Capture the cell that displays the provided text and extract its [X, Y] central coordinate. 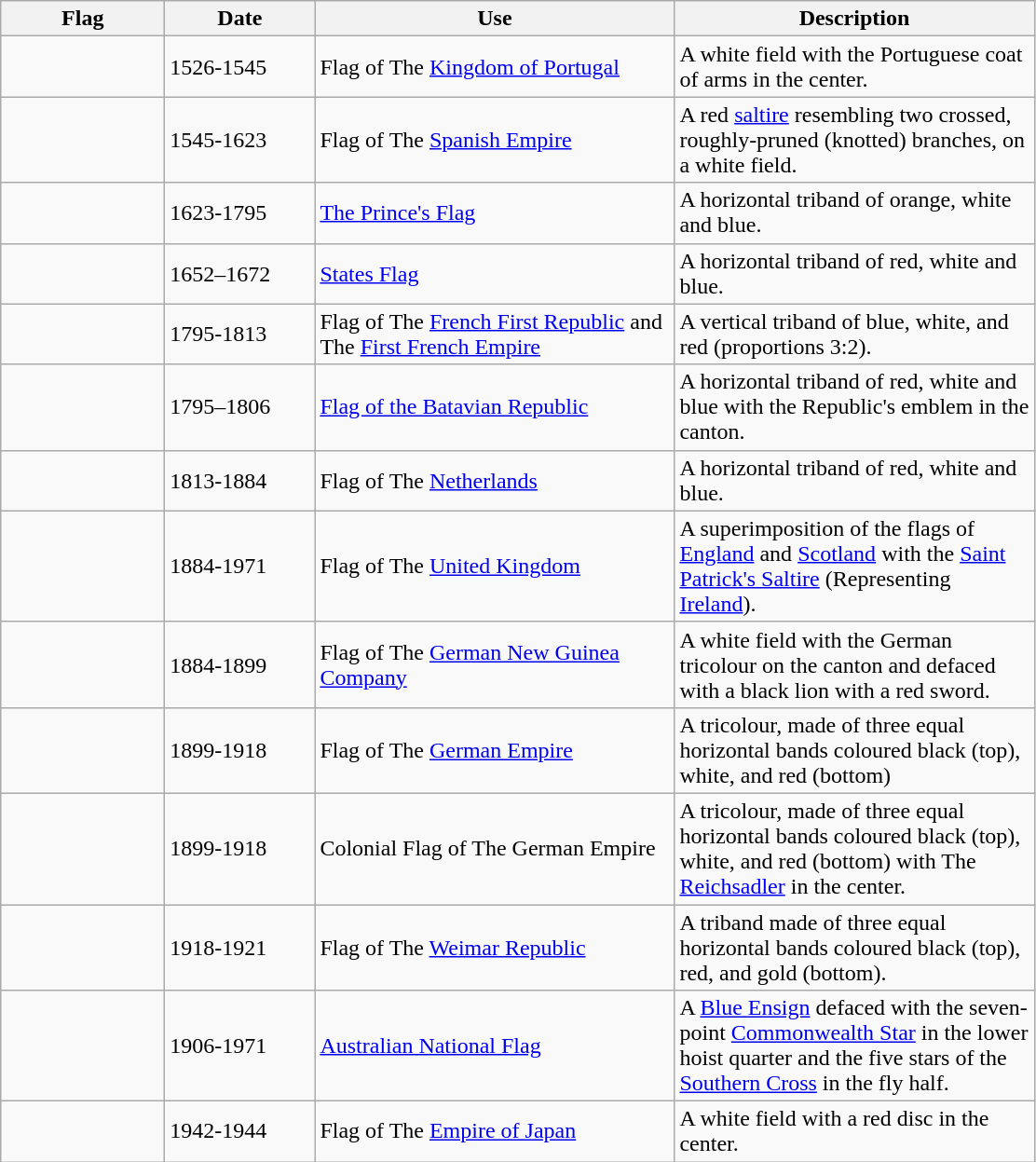
A white field with a red disc in the center. [854, 1131]
1813-1884 [240, 481]
A superimposition of the flags of England and Scotland with the Saint Patrick's Saltire (Representing Ireland). [854, 567]
A white field with the Portuguese coat of arms in the center. [854, 67]
Colonial Flag of The German Empire [495, 848]
Flag [83, 19]
Description [854, 19]
Flag of The Spanish Empire [495, 140]
Use [495, 19]
Australian National Flag [495, 1046]
1526-1545 [240, 67]
Flag of the Batavian Republic [495, 407]
A triband made of three equal horizontal bands coloured black (top), red, and gold (bottom). [854, 947]
A horizontal triband of red, white and blue with the Republic's emblem in the canton. [854, 407]
Flag of The United Kingdom [495, 567]
A Blue Ensign defaced with the seven-point Commonwealth Star in the lower hoist quarter and the five stars of the Southern Cross in the fly half. [854, 1046]
1884-1899 [240, 664]
1795-1813 [240, 334]
Flag of The Kingdom of Portugal [495, 67]
1918-1921 [240, 947]
The Prince's Flag [495, 212]
A red saltire resembling two crossed, roughly-pruned (knotted) branches, on a white field. [854, 140]
Flag of The Empire of Japan [495, 1131]
Flag of The French First Republic and The First French Empire [495, 334]
Flag of The German Empire [495, 750]
A horizontal triband of orange, white and blue. [854, 212]
A tricolour, made of three equal horizontal bands coloured black (top), white, and red (bottom) with The Reichsadler in the center. [854, 848]
Flag of The German New Guinea Company [495, 664]
A tricolour, made of three equal horizontal bands coloured black (top), white, and red (bottom) [854, 750]
A vertical triband of blue, white, and red (proportions 3:2). [854, 334]
1623-1795 [240, 212]
Date [240, 19]
A white field with the German tricolour on the canton and defaced with a black lion with a red sword. [854, 664]
1884-1971 [240, 567]
States Flag [495, 274]
1942-1944 [240, 1131]
1906-1971 [240, 1046]
1795–1806 [240, 407]
1545-1623 [240, 140]
1652–1672 [240, 274]
Flag of The Weimar Republic [495, 947]
Flag of The Netherlands [495, 481]
